Determine the [X, Y] coordinate at the center of the cell enclosing the given text.  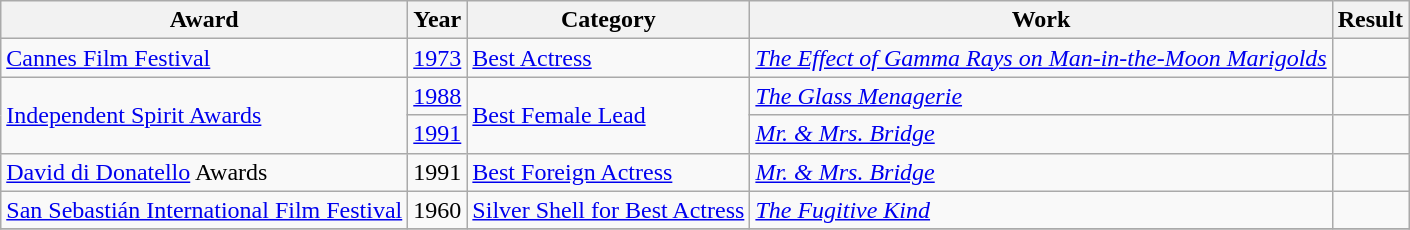
Best Female Lead [608, 115]
Cannes Film Festival [204, 58]
Year [438, 20]
The Glass Menagerie [1041, 96]
Best Actress [608, 58]
Category [608, 20]
Award [204, 20]
Result [1370, 20]
The Effect of Gamma Rays on Man-in-the-Moon Marigolds [1041, 58]
1973 [438, 58]
1960 [438, 210]
David di Donatello Awards [204, 172]
San Sebastián International Film Festival [204, 210]
Silver Shell for Best Actress [608, 210]
Best Foreign Actress [608, 172]
Independent Spirit Awards [204, 115]
Work [1041, 20]
The Fugitive Kind [1041, 210]
1988 [438, 96]
